Output the (X, Y) coordinate of the center of the cell containing the given text.  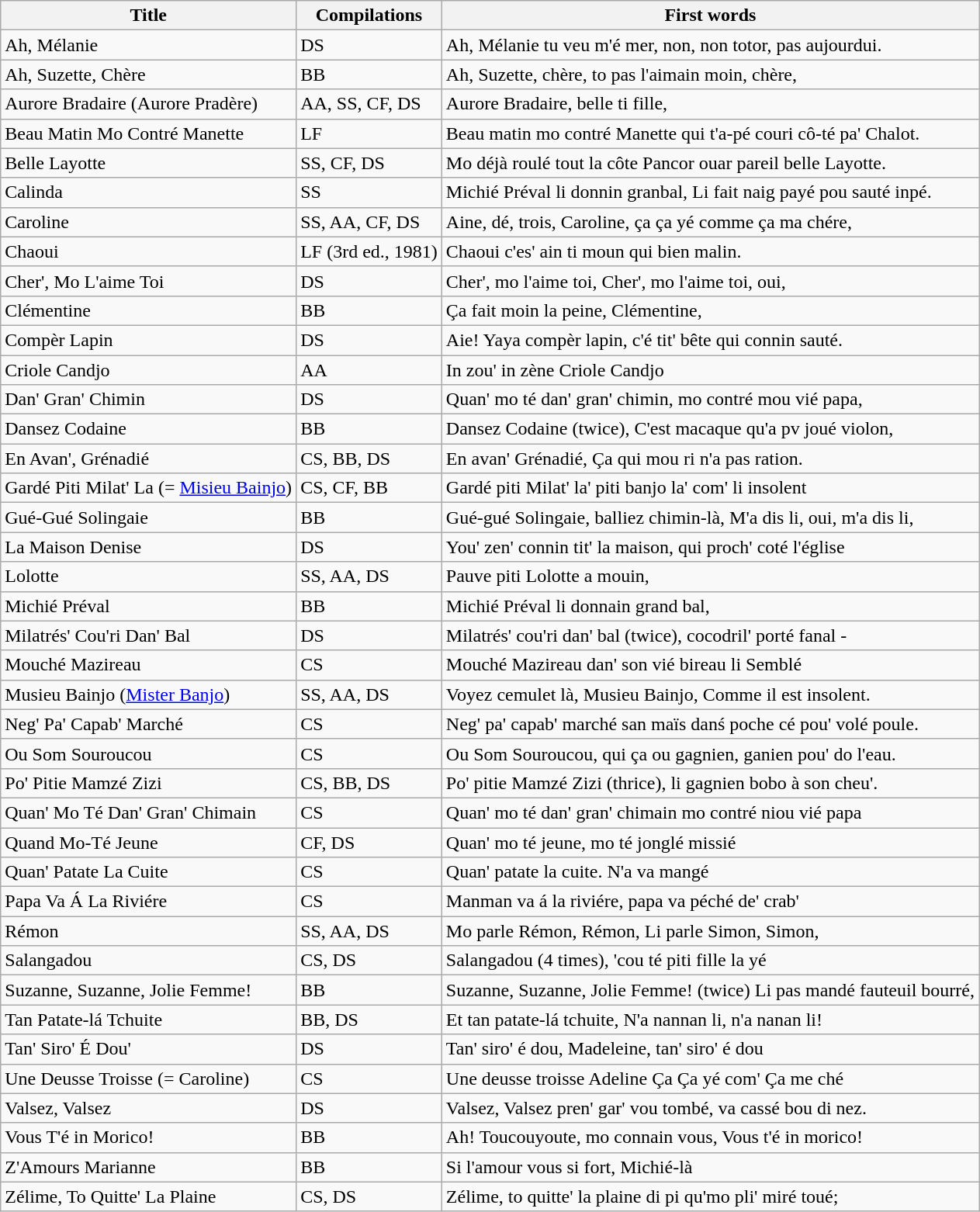
Musieu Bainjo (Mister Banjo) (149, 694)
Ah, Mélanie tu veu m'é mer, non, non totor, pas aujourdui. (710, 45)
Beau Matin Mo Contré Manette (149, 133)
Papa Va Á La Riviére (149, 902)
Mouché Mazireau dan' son vié bireau li Semblé (710, 665)
AA (369, 370)
Ça fait moin la peine, Clémentine, (710, 310)
Dan' Gran' Chimin (149, 400)
CS, CF, BB (369, 488)
Quand Mo-Té Jeune (149, 842)
SS, AA, CF, DS (369, 222)
Mo déjà roulé tout la côte Pancor ouar pareil belle Layotte. (710, 163)
Aine, dé, trois, Caroline, ça ça yé comme ça ma chére, (710, 222)
Po' Pitie Mamzé Zizi (149, 783)
Compèr Lapin (149, 340)
Chaoui c'es' ain ti moun qui bien malin. (710, 251)
Cher', Mo L'aime Toi (149, 281)
Suzanne, Suzanne, Jolie Femme! (twice) Li pas mandé fauteuil bourré, (710, 990)
Milatrés' cou'ri dan' bal (twice), cocodril' porté fanal - (710, 635)
Une Deusse Troisse (= Caroline) (149, 1079)
Salangadou (149, 961)
Si l'amour vous si fort, Michié-là (710, 1167)
Vous T'é in Morico! (149, 1138)
SS (369, 192)
Dansez Codaine (twice), C'est macaque qu'a pv joué violon, (710, 429)
Ah, Suzette, chère, to pas l'aimain moin, chère, (710, 74)
LF (369, 133)
In zou' in zène Criole Candjo (710, 370)
Title (149, 16)
Quan' Mo Té Dan' Gran' Chimain (149, 812)
Gué-gué Solingaie, balliez chimin-là, M'a dis li, oui, m'a dis li, (710, 518)
Voyez cemulet là, Musieu Bainjo, Comme il est insolent. (710, 694)
SS, CF, DS (369, 163)
Valsez, Valsez (149, 1108)
Neg' Pa' Capab' Marché (149, 724)
Cher', mo l'aime toi, Cher', mo l'aime toi, oui, (710, 281)
Michié Préval li donnin granbal, Li fait naig payé pou sauté inpé. (710, 192)
Ah, Suzette, Chère (149, 74)
En Avan', Grénadié (149, 459)
Gardé Piti Milat' La (= Misieu Bainjo) (149, 488)
Suzanne, Suzanne, Jolie Femme! (149, 990)
Tan Patate-lá Tchuite (149, 1020)
Salangadou (4 times), 'cou té piti fille la yé (710, 961)
La Maison Denise (149, 547)
Chaoui (149, 251)
Dansez Codaine (149, 429)
Mouché Mazireau (149, 665)
Et tan patate-lá tchuite, N'a nannan li, n'a nanan li! (710, 1020)
Ou Som Souroucou, qui ça ou gagnien, ganien pou' do l'eau. (710, 753)
Tan' Siro' É Dou' (149, 1049)
Quan' mo té dan' gran' chimain mo contré niou vié papa (710, 812)
Quan' mo té jeune, mo té jonglé missié (710, 842)
Michié Préval li donnain grand bal, (710, 606)
Pauve piti Lolotte a mouin, (710, 577)
Po' pitie Mamzé Zizi (thrice), li gagnien bobo à son cheu'. (710, 783)
Gardé piti Milat' la' piti banjo la' com' li insolent (710, 488)
Ou Som Souroucou (149, 753)
Belle Layotte (149, 163)
Quan' mo té dan' gran' chimin, mo contré mou vié papa, (710, 400)
Ah! Toucouyoute, mo connain vous, Vous t'é in morico! (710, 1138)
Aurore Bradaire (Aurore Pradère) (149, 104)
Tan' siro' é dou, Madeleine, tan' siro' é dou (710, 1049)
Mo parle Rémon, Rémon, Li parle Simon, Simon, (710, 931)
LF (3rd ed., 1981) (369, 251)
Quan' patate la cuite. N'a va mangé (710, 872)
First words (710, 16)
Michié Préval (149, 606)
En avan' Grénadié, Ça qui mou ri n'a pas ration. (710, 459)
Manman va á la riviére, papa va péché de' crab' (710, 902)
Une deusse troisse Adeline Ça Ça yé com' Ça me ché (710, 1079)
Gué-Gué Solingaie (149, 518)
Criole Candjo (149, 370)
Neg' pa' capab' marché san maïs danś poche cé pou' volé poule. (710, 724)
Calinda (149, 192)
AA, SS, CF, DS (369, 104)
Compilations (369, 16)
Aurore Bradaire, belle ti fille, (710, 104)
Valsez, Valsez pren' gar' vou tombé, va cassé bou di nez. (710, 1108)
Lolotte (149, 577)
Caroline (149, 222)
Beau matin mo contré Manette qui t'a-pé couri cô-té pa' Chalot. (710, 133)
Milatrés' Cou'ri Dan' Bal (149, 635)
You' zen' connin tit' la maison, qui proch' coté l'église (710, 547)
Clémentine (149, 310)
Zélime, To Quitte' La Plaine (149, 1196)
Zélime, to quitte' la plaine di pi qu'mo pli' miré toué; (710, 1196)
Rémon (149, 931)
Quan' Patate La Cuite (149, 872)
CF, DS (369, 842)
Ah, Mélanie (149, 45)
Aie! Yaya compèr lapin, c'é tit' bête qui connin sauté. (710, 340)
Z'Amours Marianne (149, 1167)
BB, DS (369, 1020)
